Provide the [X, Y] coordinate of the cell's center where the given text is located.  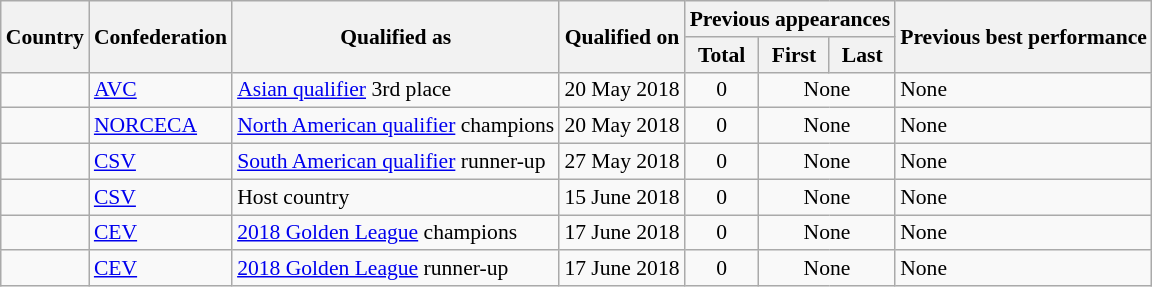
Host country [396, 197]
Total [722, 55]
27 May 2018 [622, 162]
Country [45, 36]
South American qualifier runner-up [396, 162]
Qualified on [622, 36]
First [794, 55]
Previous appearances [790, 19]
Last [862, 55]
2018 Golden League runner-up [396, 269]
NORCECA [160, 126]
Qualified as [396, 36]
Previous best performance [1024, 36]
Asian qualifier 3rd place [396, 90]
AVC [160, 90]
North American qualifier champions [396, 126]
Confederation [160, 36]
15 June 2018 [622, 197]
2018 Golden League champions [396, 233]
